Output the [X, Y] coordinate of the center of the cell containing the given text.  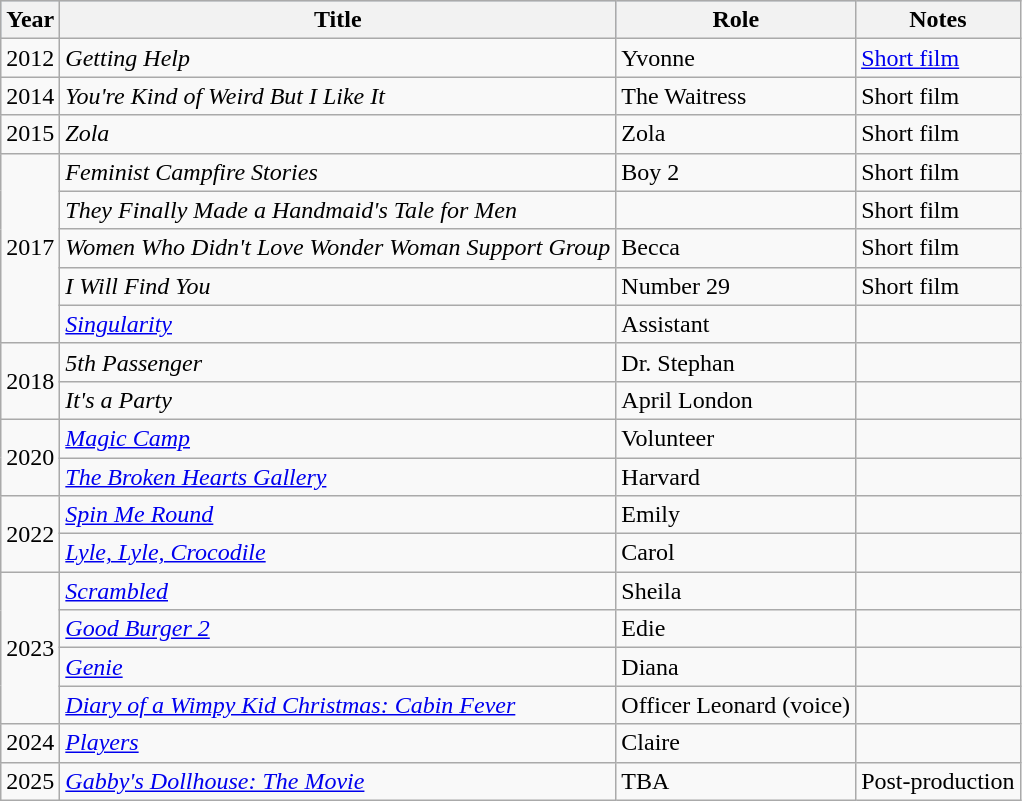
Gabby's Dollhouse: The Movie [338, 781]
Yvonne [736, 58]
Post-production [938, 781]
You're Kind of Weird But I Like It [338, 96]
Dr. Stephan [736, 362]
Number 29 [736, 286]
2014 [30, 96]
Players [338, 743]
Becca [736, 248]
Harvard [736, 477]
It's a Party [338, 400]
5th Passenger [338, 362]
2012 [30, 58]
I Will Find You [338, 286]
Assistant [736, 324]
Singularity [338, 324]
2020 [30, 457]
Magic Camp [338, 438]
The Broken Hearts Gallery [338, 477]
Feminist Campfire Stories [338, 172]
Scrambled [338, 591]
Spin Me Round [338, 515]
Title [338, 20]
Diana [736, 667]
2024 [30, 743]
2015 [30, 134]
Role [736, 20]
Officer Leonard (voice) [736, 705]
2023 [30, 648]
Genie [338, 667]
The Waitress [736, 96]
Good Burger 2 [338, 629]
Claire [736, 743]
2025 [30, 781]
Getting Help [338, 58]
Volunteer [736, 438]
Boy 2 [736, 172]
Carol [736, 553]
2017 [30, 248]
Edie [736, 629]
2022 [30, 534]
Diary of a Wimpy Kid Christmas: Cabin Fever [338, 705]
They Finally Made a Handmaid's Tale for Men [338, 210]
April London [736, 400]
2018 [30, 381]
Lyle, Lyle, Crocodile [338, 553]
TBA [736, 781]
Notes [938, 20]
Emily [736, 515]
Sheila [736, 591]
Women Who Didn't Love Wonder Woman Support Group [338, 248]
Year [30, 20]
